Extract the [x, y] coordinate from the center of the cell holding the provided text.  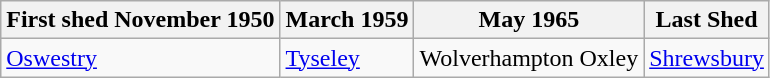
Last Shed [707, 20]
May 1965 [529, 20]
Tyseley [347, 58]
Oswestry [140, 58]
March 1959 [347, 20]
Shrewsbury [707, 58]
Wolverhampton Oxley [529, 58]
First shed November 1950 [140, 20]
